Capture the cell that displays the provided text and extract its (x, y) central coordinate. 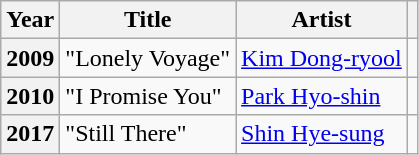
2010 (30, 96)
Title (148, 20)
Kim Dong-ryool (322, 58)
Park Hyo-shin (322, 96)
Shin Hye-sung (322, 134)
Artist (322, 20)
2009 (30, 58)
"Still There" (148, 134)
Year (30, 20)
2017 (30, 134)
"Lonely Voyage" (148, 58)
"I Promise You" (148, 96)
